Detect which cell encompasses the target text, then output its [X, Y] center coordinate. 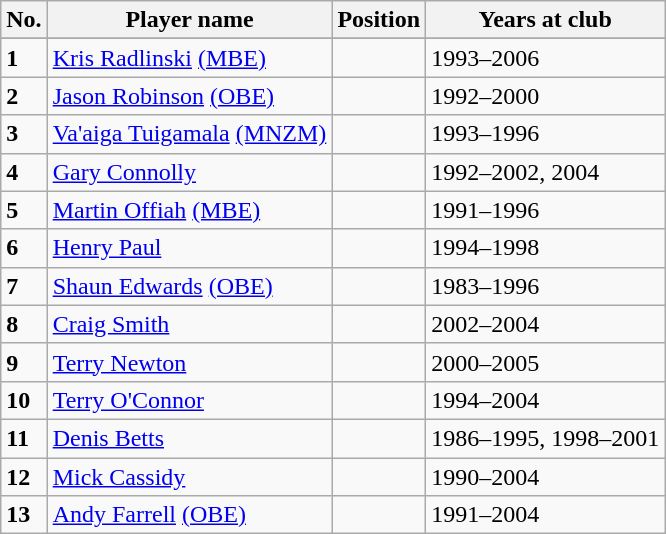
Jason Robinson (OBE) [190, 96]
Position [379, 20]
1 [24, 58]
2 [24, 96]
No. [24, 20]
Kris Radlinski (MBE) [190, 58]
Years at club [546, 20]
4 [24, 172]
2000–2005 [546, 362]
1986–1995, 1998–2001 [546, 438]
Martin Offiah (MBE) [190, 210]
7 [24, 286]
1983–1996 [546, 286]
1992–2000 [546, 96]
1993–2006 [546, 58]
Va'aiga Tuigamala (MNZM) [190, 134]
3 [24, 134]
6 [24, 248]
9 [24, 362]
Henry Paul [190, 248]
1991–2004 [546, 515]
5 [24, 210]
10 [24, 400]
2002–2004 [546, 324]
12 [24, 477]
Mick Cassidy [190, 477]
Terry Newton [190, 362]
Shaun Edwards (OBE) [190, 286]
Andy Farrell (OBE) [190, 515]
11 [24, 438]
1993–1996 [546, 134]
13 [24, 515]
1991–1996 [546, 210]
Gary Connolly [190, 172]
1994–1998 [546, 248]
1990–2004 [546, 477]
Terry O'Connor [190, 400]
1992–2002, 2004 [546, 172]
Craig Smith [190, 324]
Denis Betts [190, 438]
1994–2004 [546, 400]
Player name [190, 20]
8 [24, 324]
